Locate the cell with the specified text and output its [X, Y] center coordinate. 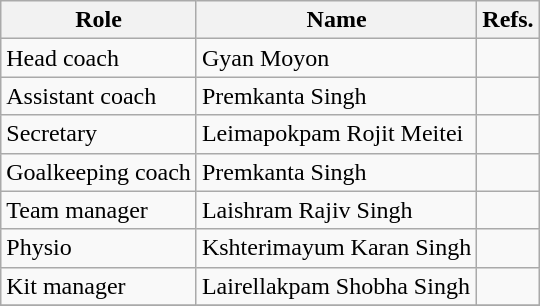
Assistant coach [99, 96]
Secretary [99, 134]
Name [336, 20]
Physio [99, 248]
Refs. [508, 20]
Leimapokpam Rojit Meitei [336, 134]
Gyan Moyon [336, 58]
Kit manager [99, 286]
Lairellakpam Shobha Singh [336, 286]
Kshterimayum Karan Singh [336, 248]
Head coach [99, 58]
Laishram Rajiv Singh [336, 210]
Team manager [99, 210]
Goalkeeping coach [99, 172]
Role [99, 20]
